For the text-containing cell, return its midpoint in [x, y] coordinate format. 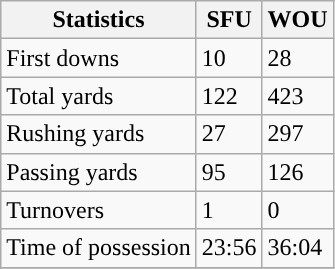
Total yards [99, 96]
23:56 [229, 248]
1 [229, 210]
Turnovers [99, 210]
First downs [99, 58]
126 [298, 172]
Time of possession [99, 248]
423 [298, 96]
WOU [298, 20]
297 [298, 134]
122 [229, 96]
28 [298, 58]
Passing yards [99, 172]
27 [229, 134]
Rushing yards [99, 134]
Statistics [99, 20]
SFU [229, 20]
0 [298, 210]
36:04 [298, 248]
95 [229, 172]
10 [229, 58]
